For the text-containing cell, return its midpoint in (X, Y) coordinate format. 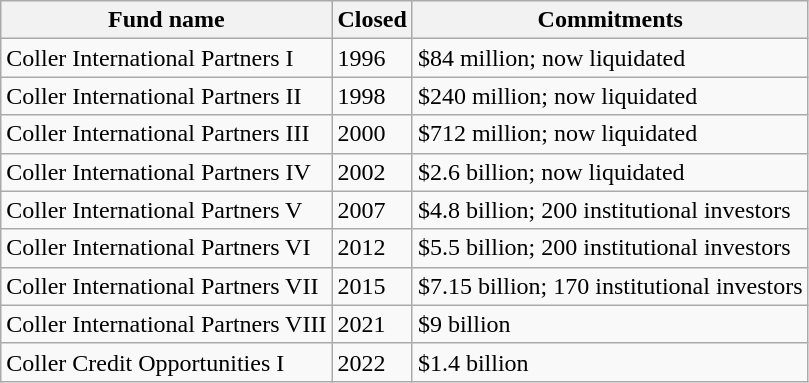
1998 (372, 96)
Coller International Partners VI (166, 248)
Coller International Partners VII (166, 286)
2007 (372, 210)
Commitments (610, 20)
2015 (372, 286)
2021 (372, 324)
$240 million; now liquidated (610, 96)
$2.6 billion; now liquidated (610, 172)
$712 million; now liquidated (610, 134)
Coller International Partners VIII (166, 324)
Closed (372, 20)
Coller International Partners II (166, 96)
Coller International Partners I (166, 58)
2012 (372, 248)
$5.5 billion; 200 institutional investors (610, 248)
$84 million; now liquidated (610, 58)
Coller International Partners V (166, 210)
$7.15 billion; 170 institutional investors (610, 286)
Coller International Partners III (166, 134)
Fund name (166, 20)
$1.4 billion (610, 362)
1996 (372, 58)
Coller Credit Opportunities I (166, 362)
Coller International Partners IV (166, 172)
2000 (372, 134)
2002 (372, 172)
2022 (372, 362)
$9 billion (610, 324)
$4.8 billion; 200 institutional investors (610, 210)
